Output the [x, y] coordinate of the center of the cell containing the given text.  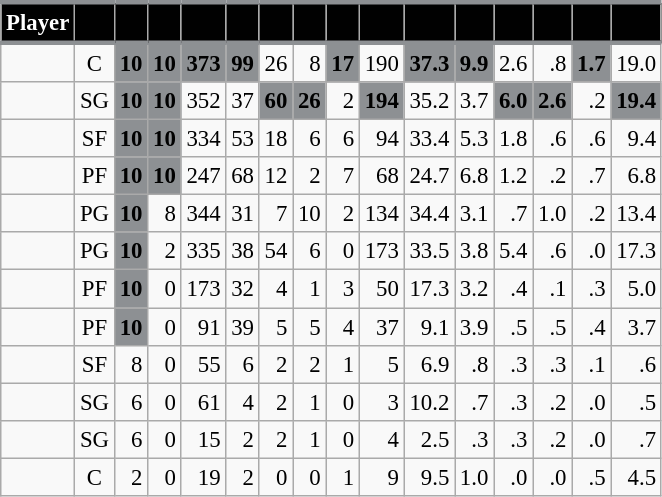
54 [276, 251]
1.2 [514, 176]
99 [242, 62]
31 [242, 214]
19.0 [636, 62]
3.8 [474, 251]
34.4 [429, 214]
39 [242, 327]
15 [204, 439]
247 [204, 176]
9.9 [474, 62]
3.2 [474, 289]
190 [382, 62]
3.1 [474, 214]
9 [382, 477]
6.9 [429, 364]
50 [382, 289]
37.3 [429, 62]
61 [204, 402]
194 [382, 101]
94 [382, 139]
9.4 [636, 139]
Player [38, 22]
352 [204, 101]
2.5 [429, 439]
373 [204, 62]
33.5 [429, 251]
9.1 [429, 327]
13.4 [636, 214]
134 [382, 214]
6.0 [514, 101]
60 [276, 101]
1.7 [592, 62]
4.5 [636, 477]
5.4 [514, 251]
18 [276, 139]
19.4 [636, 101]
3.9 [474, 327]
24.7 [429, 176]
5.3 [474, 139]
19 [204, 477]
12 [276, 176]
10.2 [429, 402]
5.0 [636, 289]
335 [204, 251]
55 [204, 364]
91 [204, 327]
53 [242, 139]
35.2 [429, 101]
33.4 [429, 139]
32 [242, 289]
344 [204, 214]
9.5 [429, 477]
1.8 [514, 139]
38 [242, 251]
17 [342, 62]
334 [204, 139]
